Extract the (X, Y) coordinate from the center of the cell holding the provided text.  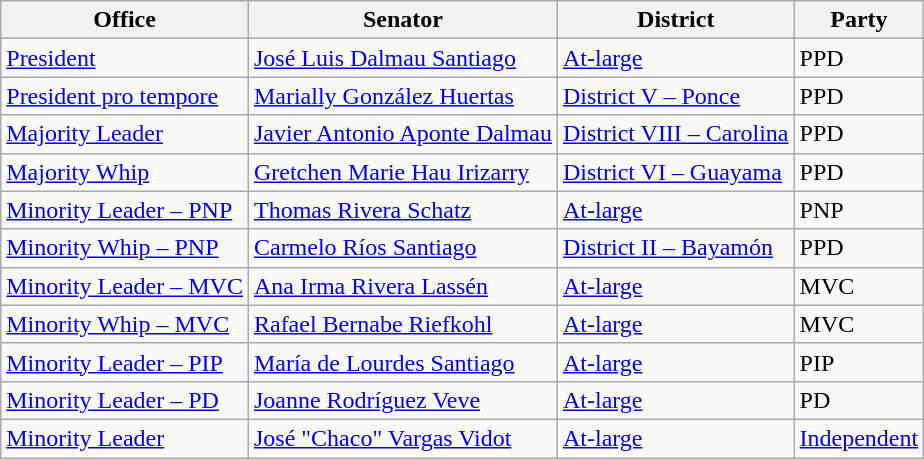
Rafael Bernabe Riefkohl (402, 324)
Minority Leader – PIP (125, 362)
Minority Leader – PD (125, 400)
María de Lourdes Santiago (402, 362)
Minority Whip – MVC (125, 324)
Minority Leader – PNP (125, 210)
José Luis Dalmau Santiago (402, 58)
Independent (859, 438)
District II – Bayamón (676, 248)
Senator (402, 20)
Minority Leader – MVC (125, 286)
PIP (859, 362)
Joanne Rodríguez Veve (402, 400)
Marially González Huertas (402, 96)
José "Chaco" Vargas Vidot (402, 438)
Majority Leader (125, 134)
Office (125, 20)
Minority Whip – PNP (125, 248)
Minority Leader (125, 438)
Majority Whip (125, 172)
Party (859, 20)
Javier Antonio Aponte Dalmau (402, 134)
PNP (859, 210)
President (125, 58)
PD (859, 400)
District (676, 20)
Thomas Rivera Schatz (402, 210)
Carmelo Ríos Santiago (402, 248)
Ana Irma Rivera Lassén (402, 286)
District VIII – Carolina (676, 134)
Gretchen Marie Hau Irizarry (402, 172)
District V – Ponce (676, 96)
District VI – Guayama (676, 172)
President pro tempore (125, 96)
